Extract the [X, Y] coordinate from the center of the cell holding the provided text.  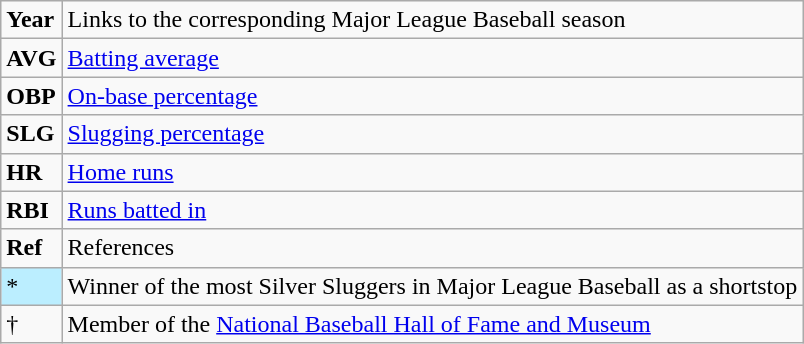
References [432, 248]
SLG [32, 134]
HR [32, 172]
OBP [32, 96]
AVG [32, 58]
RBI [32, 210]
Batting average [432, 58]
Member of the National Baseball Hall of Fame and Museum [432, 324]
Runs batted in [432, 210]
Ref [32, 248]
* [32, 286]
Year [32, 20]
On-base percentage [432, 96]
† [32, 324]
Links to the corresponding Major League Baseball season [432, 20]
Winner of the most Silver Sluggers in Major League Baseball as a shortstop [432, 286]
Home runs [432, 172]
Slugging percentage [432, 134]
